Pinpoint the cell where the given text exists, returning its (X, Y) midpoint coordinate. 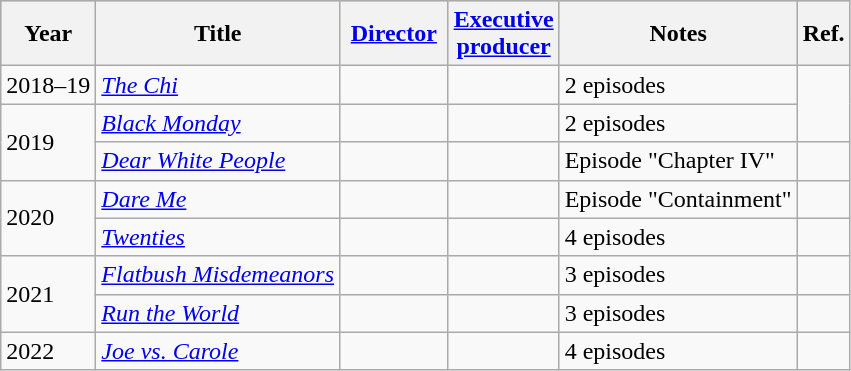
2022 (48, 351)
The Chi (218, 85)
Notes (678, 34)
2020 (48, 218)
Flatbush Misdemeanors (218, 275)
Director (394, 34)
Title (218, 34)
Twenties (218, 237)
Ref. (824, 34)
2019 (48, 142)
Black Monday (218, 123)
Dare Me (218, 199)
Dear White People (218, 161)
Run the World (218, 313)
Episode "Containment" (678, 199)
2021 (48, 294)
Executive producer (504, 34)
Joe vs. Carole (218, 351)
Year (48, 34)
Episode "Chapter IV" (678, 161)
2018–19 (48, 85)
